Capture the cell that displays the provided text and extract its (X, Y) central coordinate. 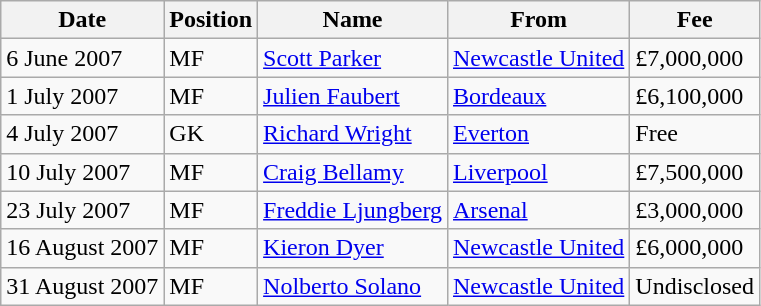
1 July 2007 (82, 96)
Arsenal (538, 210)
£6,100,000 (695, 96)
Richard Wright (353, 134)
10 July 2007 (82, 172)
Fee (695, 20)
Nolberto Solano (353, 286)
£3,000,000 (695, 210)
Craig Bellamy (353, 172)
Liverpool (538, 172)
Scott Parker (353, 58)
Position (211, 20)
GK (211, 134)
Freddie Ljungberg (353, 210)
£6,000,000 (695, 248)
16 August 2007 (82, 248)
Bordeaux (538, 96)
£7,000,000 (695, 58)
From (538, 20)
Date (82, 20)
6 June 2007 (82, 58)
Name (353, 20)
£7,500,000 (695, 172)
4 July 2007 (82, 134)
Everton (538, 134)
Undisclosed (695, 286)
31 August 2007 (82, 286)
23 July 2007 (82, 210)
Julien Faubert (353, 96)
Kieron Dyer (353, 248)
Free (695, 134)
